Return [x, y] of the center of cell containing provided text 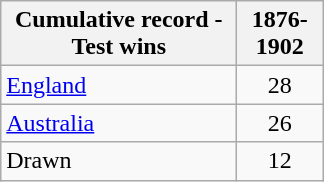
26 [280, 123]
Cumulative record - Test wins [119, 34]
1876-1902 [280, 34]
Australia [119, 123]
England [119, 85]
28 [280, 85]
12 [280, 161]
Drawn [119, 161]
